Identify which cell holds the provided text, then report its (x, y) central coordinate. 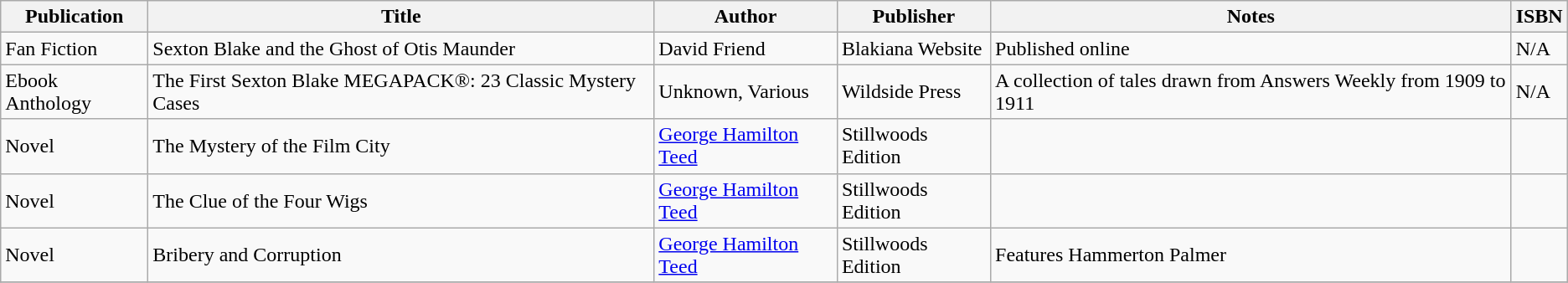
Publication (75, 17)
Sexton Blake and the Ghost of Otis Maunder (401, 49)
Title (401, 17)
Bribery and Corruption (401, 255)
The Clue of the Four Wigs (401, 201)
Features Hammerton Palmer (1251, 255)
A collection of tales drawn from Answers Weekly from 1909 to 1911 (1251, 92)
Ebook Anthology (75, 92)
ISBN (1540, 17)
David Friend (745, 49)
Wildside Press (913, 92)
The Mystery of the Film City (401, 146)
Unknown, Various (745, 92)
Notes (1251, 17)
Fan Fiction (75, 49)
The First Sexton Blake MEGAPACK®: 23 Classic Mystery Cases (401, 92)
Publisher (913, 17)
Published online (1251, 49)
Author (745, 17)
Blakiana Website (913, 49)
